Capture the cell that displays the provided text and extract its (X, Y) central coordinate. 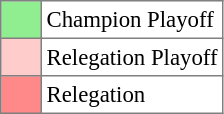
Relegation (132, 95)
Relegation Playoff (132, 57)
Champion Playoff (132, 20)
